Identify which cell holds the provided text, then report its [X, Y] central coordinate. 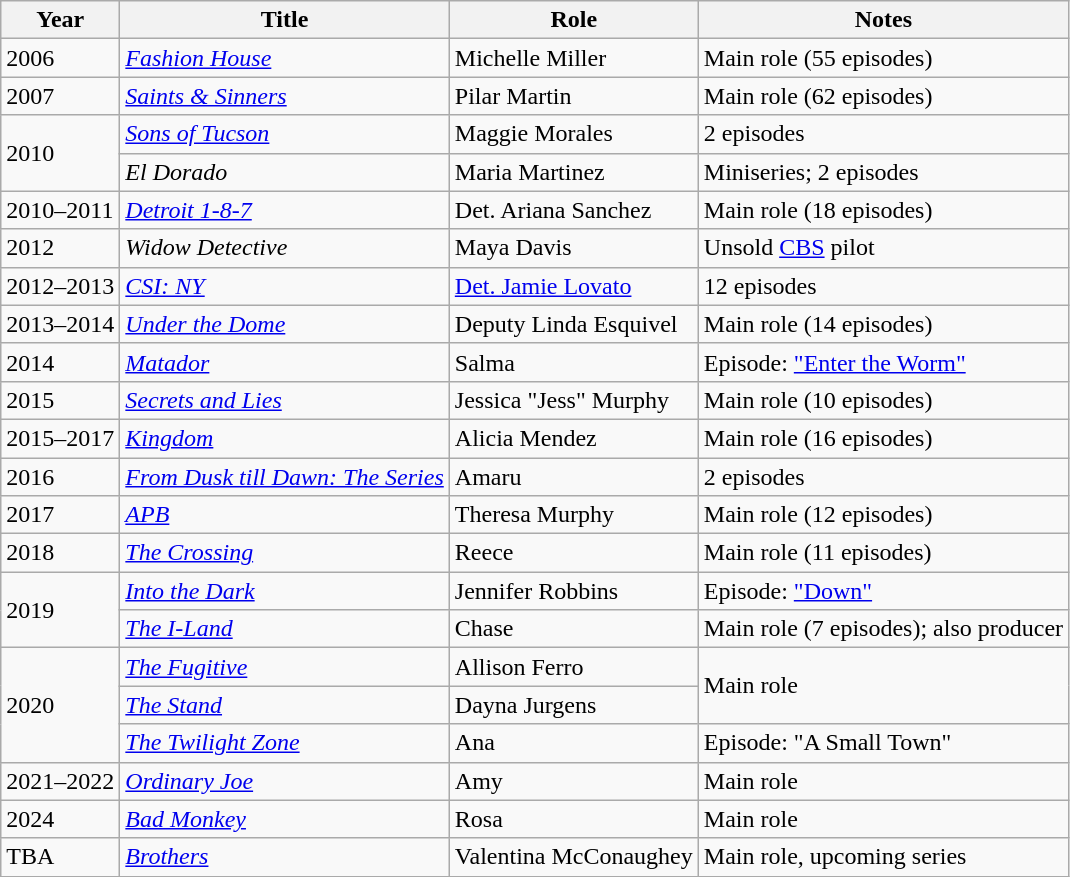
Amaru [574, 477]
Year [60, 20]
Alicia Mendez [574, 438]
2010 [60, 153]
Rosa [574, 819]
2018 [60, 553]
Salma [574, 362]
2021–2022 [60, 781]
Sons of Tucson [284, 134]
APB [284, 515]
2007 [60, 96]
2013–2014 [60, 324]
Bad Monkey [284, 819]
Role [574, 20]
Episode: "Down" [883, 591]
Miniseries; 2 episodes [883, 172]
El Dorado [284, 172]
Main role (12 episodes) [883, 515]
Amy [574, 781]
Main role, upcoming series [883, 857]
Chase [574, 629]
Michelle Miller [574, 58]
Main role (7 episodes); also producer [883, 629]
Det. Ariana Sanchez [574, 210]
Det. Jamie Lovato [574, 286]
Saints & Sinners [284, 96]
CSI: NY [284, 286]
Theresa Murphy [574, 515]
Detroit 1-8-7 [284, 210]
Deputy Linda Esquivel [574, 324]
Maggie Morales [574, 134]
TBA [60, 857]
Allison Ferro [574, 667]
Main role (14 episodes) [883, 324]
2020 [60, 705]
Ordinary Joe [284, 781]
Main role (18 episodes) [883, 210]
Pilar Martin [574, 96]
Main role (10 episodes) [883, 400]
Jessica "Jess" Murphy [574, 400]
Notes [883, 20]
Kingdom [284, 438]
Reece [574, 553]
The Stand [284, 705]
Ana [574, 743]
Maya Davis [574, 248]
2015 [60, 400]
Title [284, 20]
The Twilight Zone [284, 743]
2006 [60, 58]
Into the Dark [284, 591]
Unsold CBS pilot [883, 248]
Episode: "A Small Town" [883, 743]
Main role (11 episodes) [883, 553]
Under the Dome [284, 324]
Main role (62 episodes) [883, 96]
The Fugitive [284, 667]
12 episodes [883, 286]
Dayna Jurgens [574, 705]
Secrets and Lies [284, 400]
2012–2013 [60, 286]
Maria Martinez [574, 172]
Valentina McConaughey [574, 857]
2012 [60, 248]
2017 [60, 515]
2016 [60, 477]
Main role (16 episodes) [883, 438]
Widow Detective [284, 248]
2015–2017 [60, 438]
Main role (55 episodes) [883, 58]
2010–2011 [60, 210]
Jennifer Robbins [574, 591]
2014 [60, 362]
2024 [60, 819]
2019 [60, 610]
Fashion House [284, 58]
The I-Land [284, 629]
The Crossing [284, 553]
From Dusk till Dawn: The Series [284, 477]
Brothers [284, 857]
Episode: "Enter the Worm" [883, 362]
Matador [284, 362]
